Output the [X, Y] coordinate of the center of the cell containing the given text.  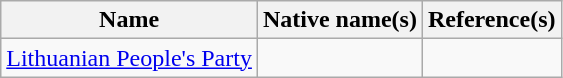
Lithuanian People's Party [130, 58]
Name [130, 20]
Native name(s) [340, 20]
Reference(s) [492, 20]
